Find where the given text appears and provide that cell's center as [X, Y] coordinate. 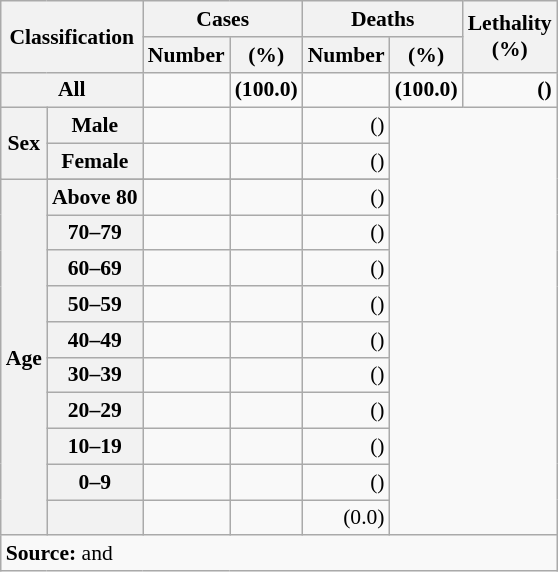
Cases [223, 19]
10–19 [95, 447]
40–49 [95, 340]
Sex [24, 144]
Classification [72, 36]
0–9 [95, 482]
All [72, 90]
Age [24, 357]
20–29 [95, 411]
30–39 [95, 375]
Deaths [383, 19]
(0.0) [346, 518]
70–79 [95, 233]
Source: and [279, 554]
60–69 [95, 269]
Female [95, 162]
Lethality(%) [510, 36]
Male [95, 126]
50–59 [95, 304]
Above 80 [95, 197]
